Search for the cell housing the specified text and yield its (X, Y) center coordinate. 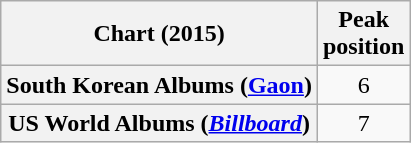
7 (363, 123)
6 (363, 85)
Chart (2015) (160, 34)
US World Albums (Billboard) (160, 123)
South Korean Albums (Gaon) (160, 85)
Peakposition (363, 34)
